For the text-containing cell, return its midpoint in (X, Y) coordinate format. 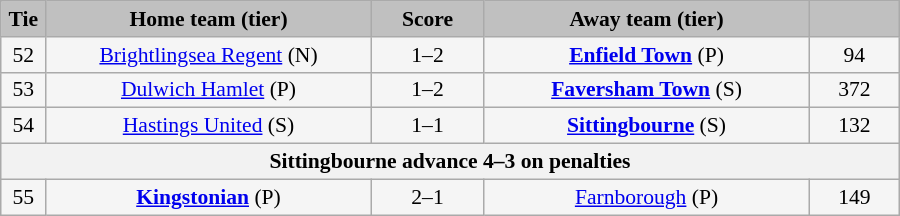
Tie (24, 19)
132 (854, 126)
53 (24, 90)
94 (854, 55)
Score (427, 19)
Brightlingsea Regent (N) (209, 55)
52 (24, 55)
Away team (tier) (647, 19)
Hastings United (S) (209, 126)
Dulwich Hamlet (P) (209, 90)
Faversham Town (S) (647, 90)
372 (854, 90)
54 (24, 126)
1–1 (427, 126)
Sittingbourne advance 4–3 on penalties (450, 162)
Enfield Town (P) (647, 55)
Kingstonian (P) (209, 197)
Sittingbourne (S) (647, 126)
149 (854, 197)
Home team (tier) (209, 19)
55 (24, 197)
2–1 (427, 197)
Farnborough (P) (647, 197)
